Determine the (x, y) coordinate at the center of the cell enclosing the given text.  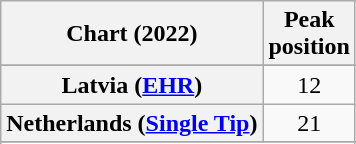
Chart (2022) (132, 34)
Peakposition (309, 34)
Latvia (EHR) (132, 85)
21 (309, 123)
12 (309, 85)
Netherlands (Single Tip) (132, 123)
